From the cell containing the given text, extract its center point as (x, y) coordinate. 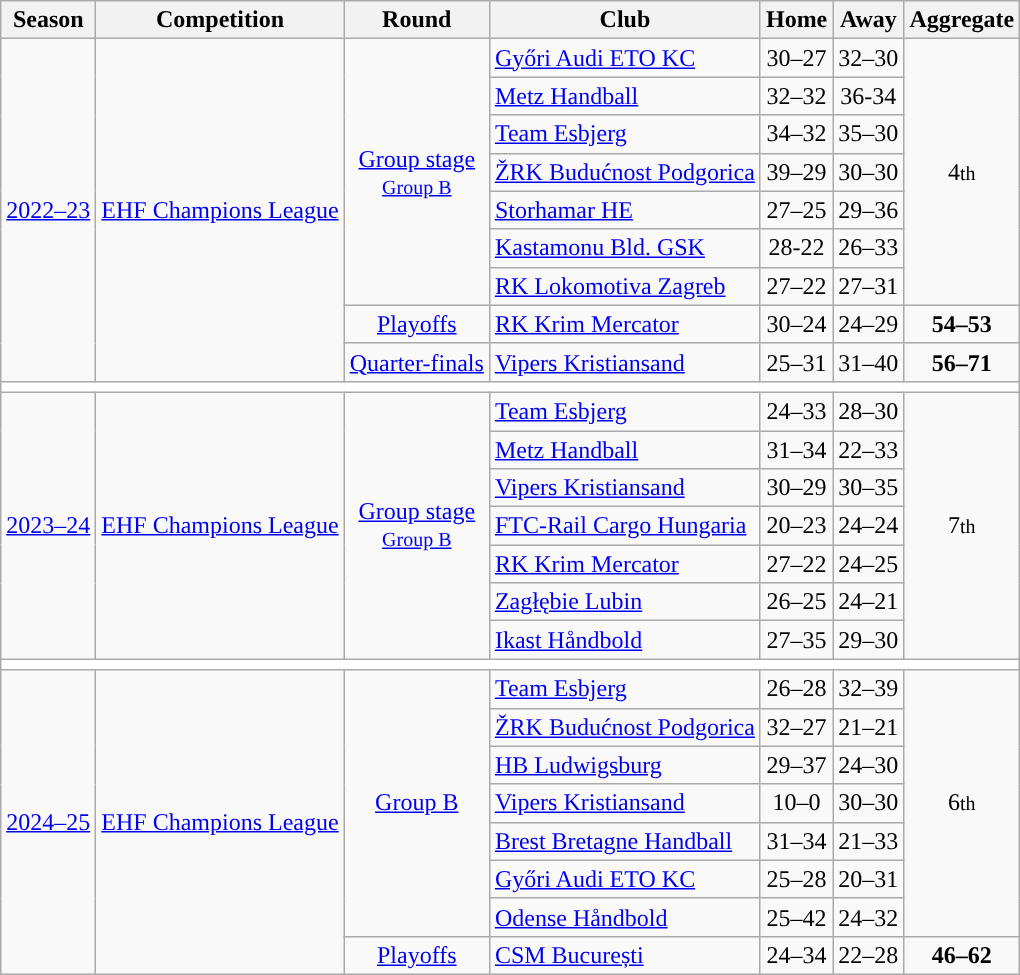
Zagłębie Lubin (624, 602)
24–21 (868, 602)
4th (962, 172)
26–25 (796, 602)
6th (962, 803)
Away (868, 20)
26–33 (868, 248)
Storhamar HE (624, 210)
36-34 (868, 96)
24–33 (796, 411)
HB Ludwigsburg (624, 765)
Kastamonu Bld. GSK (624, 248)
30–35 (868, 488)
26–28 (796, 689)
32–27 (796, 727)
2023–24 (48, 525)
32–30 (868, 58)
Competition (220, 20)
21–21 (868, 727)
46–62 (962, 955)
24–34 (796, 955)
30–29 (796, 488)
27–35 (796, 640)
29–37 (796, 765)
CSM București (624, 955)
FTC-Rail Cargo Hungaria (624, 526)
39–29 (796, 172)
21–33 (868, 841)
Aggregate (962, 20)
7th (962, 525)
30–27 (796, 58)
25–28 (796, 879)
56–71 (962, 362)
Round (416, 20)
24–25 (868, 564)
10–0 (796, 803)
Quarter-finals (416, 362)
2022–23 (48, 210)
22–33 (868, 449)
32–39 (868, 689)
25–42 (796, 917)
54–53 (962, 324)
24–24 (868, 526)
27–31 (868, 286)
29–30 (868, 640)
Group B (416, 803)
Season (48, 20)
28–30 (868, 411)
Odense Håndbold (624, 917)
29–36 (868, 210)
Club (624, 20)
Ikast Håndbold (624, 640)
24–30 (868, 765)
32–32 (796, 96)
Home (796, 20)
34–32 (796, 134)
27–25 (796, 210)
22–28 (868, 955)
35–30 (868, 134)
31–40 (868, 362)
20–23 (796, 526)
30–24 (796, 324)
20–31 (868, 879)
24–29 (868, 324)
2024–25 (48, 822)
28-22 (796, 248)
24–32 (868, 917)
Brest Bretagne Handball (624, 841)
25–31 (796, 362)
RK Lokomotiva Zagreb (624, 286)
